Scan for the cell matching the given text and deliver its (X, Y) coordinate at center. 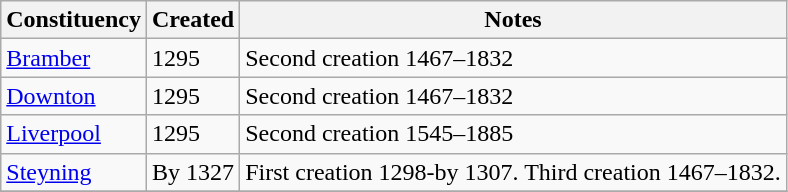
Notes (514, 20)
Created (192, 20)
Bramber (74, 58)
Downton (74, 96)
By 1327 (192, 172)
First creation 1298-by 1307. Third creation 1467–1832. (514, 172)
Constituency (74, 20)
Second creation 1545–1885 (514, 134)
Steyning (74, 172)
Liverpool (74, 134)
